Find where the given text appears and provide that cell's center as (x, y) coordinate. 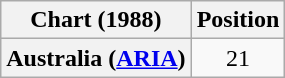
Australia (ARIA) (96, 58)
Chart (1988) (96, 20)
Position (238, 20)
21 (238, 58)
